Locate the cell with the specified text and output its [X, Y] center coordinate. 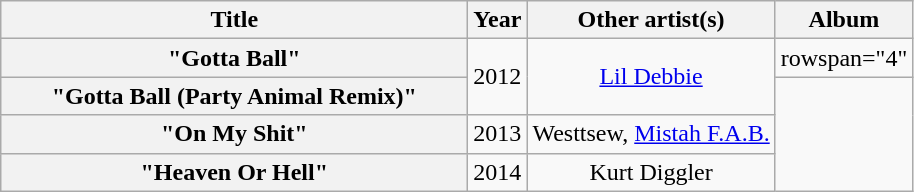
Year [498, 20]
2013 [498, 134]
2012 [498, 77]
Westtsew, Mistah F.A.B. [651, 134]
"Heaven Or Hell" [234, 172]
rowspan="4" [844, 58]
"Gotta Ball (Party Animal Remix)" [234, 96]
"On My Shit" [234, 134]
Lil Debbie [651, 77]
Other artist(s) [651, 20]
Album [844, 20]
"Gotta Ball" [234, 58]
Title [234, 20]
Kurt Diggler [651, 172]
2014 [498, 172]
